Scan for the cell matching the given text and deliver its [X, Y] coordinate at center. 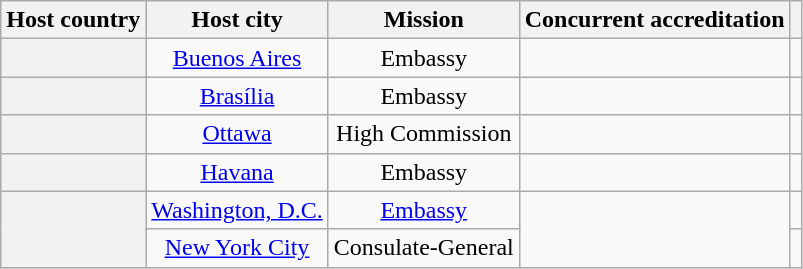
Consulate-General [424, 248]
Host country [74, 20]
Concurrent accreditation [654, 20]
Host city [237, 20]
Washington, D.C. [237, 210]
Ottawa [237, 134]
Buenos Aires [237, 58]
Havana [237, 172]
Brasília [237, 96]
High Commission [424, 134]
New York City [237, 248]
Mission [424, 20]
